Locate the cell with the specified text and output its [x, y] center coordinate. 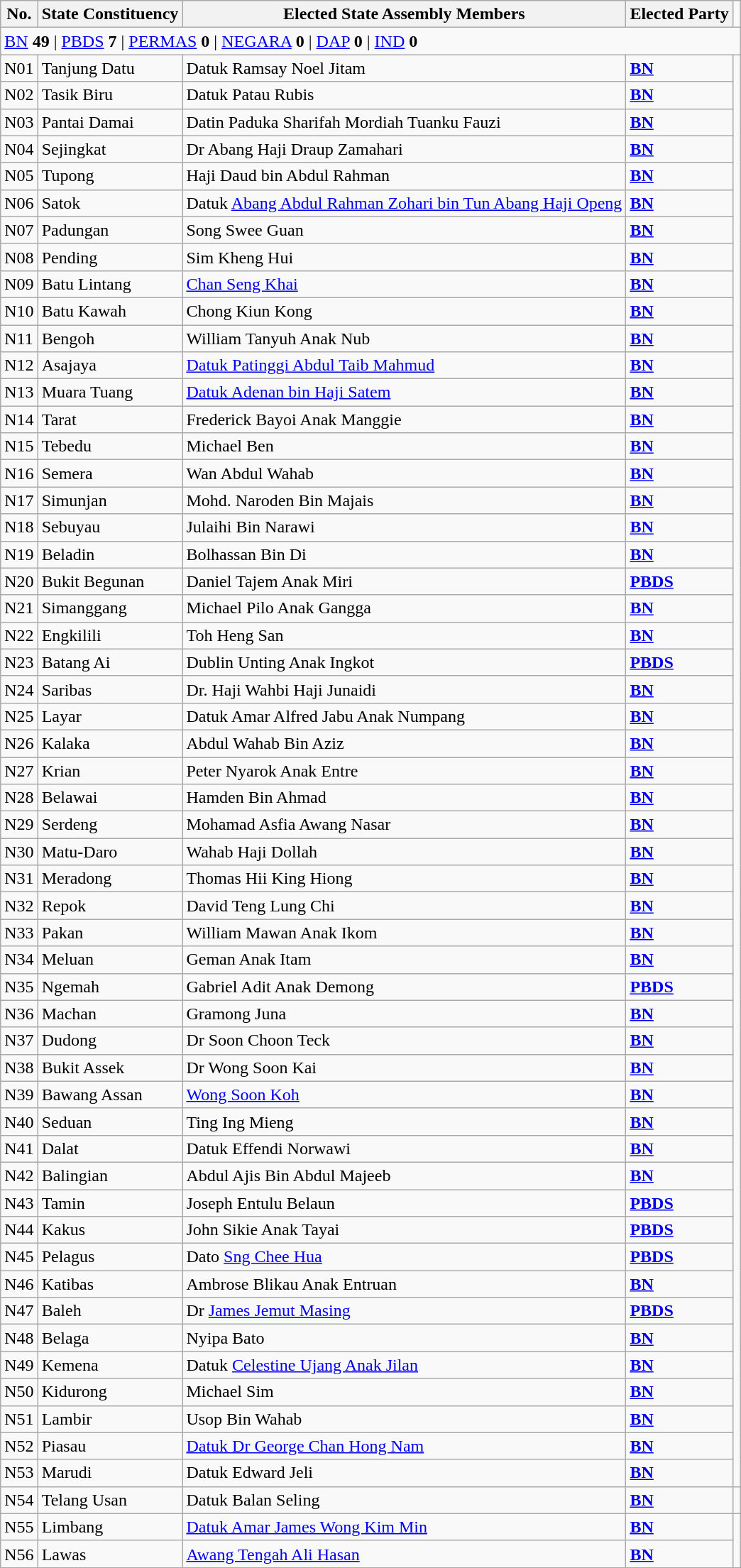
N40 [19, 1122]
Datuk Celestine Ujang Anak Jilan [405, 1365]
Satok [110, 203]
N06 [19, 203]
N41 [19, 1148]
Telang Usan [110, 1500]
N24 [19, 689]
Kalaka [110, 743]
N16 [19, 473]
Lambir [110, 1419]
Wan Abdul Wahab [405, 473]
Saribas [110, 689]
N19 [19, 554]
Engkilili [110, 635]
Haji Daud bin Abdul Rahman [405, 176]
Datuk Dr George Chan Hong Nam [405, 1446]
Bengoh [110, 339]
Mohd. Naroden Bin Majais [405, 500]
Belawai [110, 798]
Song Swee Guan [405, 230]
Tasik Biru [110, 95]
N15 [19, 446]
Abdul Wahab Bin Aziz [405, 743]
Dr Wong Soon Kai [405, 1068]
Nyipa Bato [405, 1338]
N01 [19, 68]
N17 [19, 500]
Beladin [110, 554]
Pelagus [110, 1257]
Repok [110, 906]
Padungan [110, 230]
N39 [19, 1095]
Pantai Damai [110, 122]
Asajaya [110, 366]
N47 [19, 1311]
Abdul Ajis Bin Abdul Majeeb [405, 1175]
Awang Tengah Ali Hasan [405, 1554]
Gabriel Adit Anak Demong [405, 987]
Gramong Juna [405, 1014]
N27 [19, 770]
Bawang Assan [110, 1095]
Batu Lintang [110, 284]
Datuk Amar Alfred Jabu Anak Numpang [405, 716]
Datuk Patinggi Abdul Taib Mahmud [405, 366]
N49 [19, 1365]
Semera [110, 473]
Ngemah [110, 987]
N52 [19, 1446]
Elected Party [679, 14]
Tanjung Datu [110, 68]
N56 [19, 1554]
N34 [19, 960]
Datuk Effendi Norwawi [405, 1148]
N02 [19, 95]
Usop Bin Wahab [405, 1419]
Marudi [110, 1473]
Dr. Haji Wahbi Haji Junaidi [405, 689]
N09 [19, 284]
N07 [19, 230]
Datuk Balan Seling [405, 1500]
John Sikie Anak Tayai [405, 1230]
Sejingkat [110, 149]
Peter Nyarok Anak Entre [405, 770]
N08 [19, 257]
Michael Pilo Anak Gangga [405, 608]
Dato Sng Chee Hua [405, 1257]
Hamden Bin Ahmad [405, 798]
N30 [19, 852]
N26 [19, 743]
N55 [19, 1527]
Simanggang [110, 608]
N46 [19, 1284]
Seduan [110, 1122]
Dudong [110, 1041]
Chong Kiun Kong [405, 311]
Pakan [110, 933]
Bolhassan Bin Di [405, 554]
Datuk Edward Jeli [405, 1473]
Datuk Patau Rubis [405, 95]
Michael Sim [405, 1392]
Mohamad Asfia Awang Nasar [405, 825]
Daniel Tajem Anak Miri [405, 581]
BN 49 | PBDS 7 | PERMAS 0 | NEGARA 0 | DAP 0 | IND 0 [370, 41]
Piasau [110, 1446]
N13 [19, 393]
N33 [19, 933]
William Mawan Anak Ikom [405, 933]
N05 [19, 176]
Ambrose Blikau Anak Entruan [405, 1284]
N51 [19, 1419]
Dr James Jemut Masing [405, 1311]
Batang Ai [110, 662]
N03 [19, 122]
Dr Abang Haji Draup Zamahari [405, 149]
Sim Kheng Hui [405, 257]
Frederick Bayoi Anak Manggie [405, 420]
Datuk Abang Abdul Rahman Zohari bin Tun Abang Haji Openg [405, 203]
Datuk Ramsay Noel Jitam [405, 68]
N04 [19, 149]
N25 [19, 716]
Tebedu [110, 446]
Chan Seng Khai [405, 284]
Michael Ben [405, 446]
Tupong [110, 176]
Joseph Entulu Belaun [405, 1203]
Baleh [110, 1311]
Krian [110, 770]
Dalat [110, 1148]
Dublin Unting Anak Ingkot [405, 662]
N22 [19, 635]
Katibas [110, 1284]
N45 [19, 1257]
Layar [110, 716]
Meluan [110, 960]
N35 [19, 987]
N21 [19, 608]
N23 [19, 662]
Belaga [110, 1338]
Geman Anak Itam [405, 960]
Bukit Begunan [110, 581]
N50 [19, 1392]
N54 [19, 1500]
Wong Soon Koh [405, 1095]
N42 [19, 1175]
Julaihi Bin Narawi [405, 527]
Pending [110, 257]
Kidurong [110, 1392]
Balingian [110, 1175]
Simunjan [110, 500]
N10 [19, 311]
N28 [19, 798]
N44 [19, 1230]
Muara Tuang [110, 393]
N43 [19, 1203]
Sebuyau [110, 527]
Dr Soon Choon Teck [405, 1041]
William Tanyuh Anak Nub [405, 339]
Tamin [110, 1203]
N20 [19, 581]
N18 [19, 527]
N38 [19, 1068]
No. [19, 14]
Tarat [110, 420]
N53 [19, 1473]
State Constituency [110, 14]
Wahab Haji Dollah [405, 852]
N36 [19, 1014]
N14 [19, 420]
Bukit Assek [110, 1068]
N37 [19, 1041]
Datuk Adenan bin Haji Satem [405, 393]
Machan [110, 1014]
N32 [19, 906]
Matu-Daro [110, 852]
Elected State Assembly Members [405, 14]
Kakus [110, 1230]
N11 [19, 339]
Serdeng [110, 825]
Datuk Amar James Wong Kim Min [405, 1527]
Batu Kawah [110, 311]
N12 [19, 366]
Thomas Hii King Hiong [405, 879]
Toh Heng San [405, 635]
Limbang [110, 1527]
Ting Ing Mieng [405, 1122]
Datin Paduka Sharifah Mordiah Tuanku Fauzi [405, 122]
Meradong [110, 879]
Lawas [110, 1554]
David Teng Lung Chi [405, 906]
Kemena [110, 1365]
N29 [19, 825]
N31 [19, 879]
N48 [19, 1338]
